Scan for the cell matching the given text and deliver its (X, Y) coordinate at center. 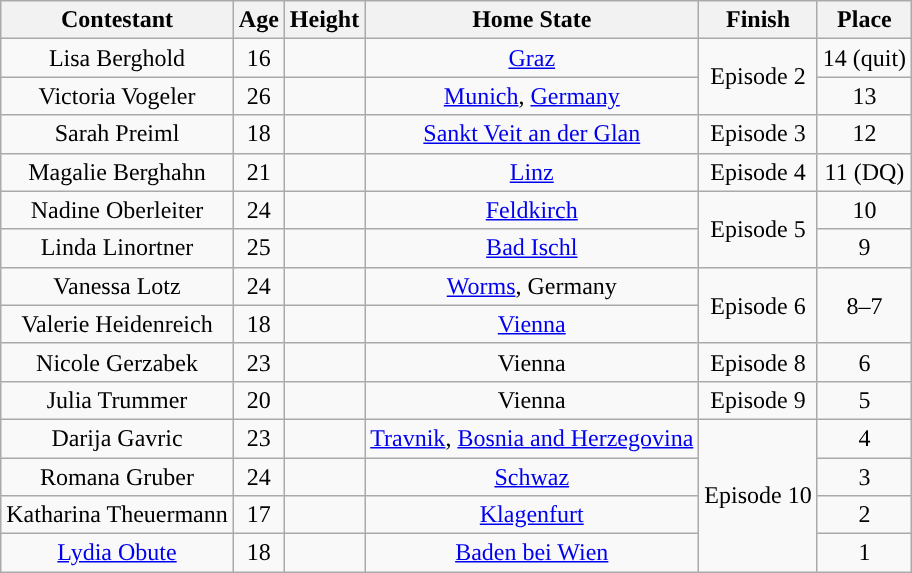
Episode 10 (758, 495)
Height (324, 20)
Travnik, Bosnia and Herzegovina (532, 438)
Contestant (118, 20)
Graz (532, 58)
Episode 9 (758, 400)
1 (864, 553)
Romana Gruber (118, 477)
Episode 8 (758, 362)
Bad Ischl (532, 248)
Linda Linortner (118, 248)
Schwaz (532, 477)
20 (258, 400)
Nicole Gerzabek (118, 362)
25 (258, 248)
Feldkirch (532, 210)
Sankt Veit an der Glan (532, 134)
Linz (532, 172)
Place (864, 20)
Finish (758, 20)
Lisa Berghold (118, 58)
10 (864, 210)
Valerie Heidenreich (118, 324)
26 (258, 96)
Worms, Germany (532, 286)
16 (258, 58)
3 (864, 477)
Lydia Obute (118, 553)
2 (864, 515)
Age (258, 20)
5 (864, 400)
Sarah Preiml (118, 134)
Katharina Theuermann (118, 515)
9 (864, 248)
Darija Gavric (118, 438)
Nadine Oberleiter (118, 210)
Magalie Berghahn (118, 172)
21 (258, 172)
Klagenfurt (532, 515)
17 (258, 515)
Episode 6 (758, 305)
Vanessa Lotz (118, 286)
Episode 4 (758, 172)
Episode 5 (758, 229)
4 (864, 438)
Victoria Vogeler (118, 96)
Baden bei Wien (532, 553)
11 (DQ) (864, 172)
13 (864, 96)
8–7 (864, 305)
14 (quit) (864, 58)
6 (864, 362)
Julia Trummer (118, 400)
Home State (532, 20)
Munich, Germany (532, 96)
Episode 2 (758, 77)
12 (864, 134)
Episode 3 (758, 134)
